Identify which cell holds the provided text, then report its (x, y) central coordinate. 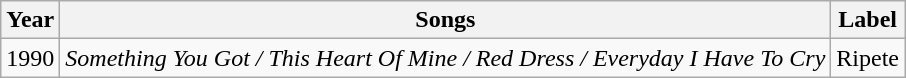
1990 (30, 58)
Ripete (868, 58)
Songs (446, 20)
Label (868, 20)
Year (30, 20)
Something You Got / This Heart Of Mine / Red Dress / Everyday I Have To Cry (446, 58)
